Find where the given text appears and provide that cell's center as (x, y) coordinate. 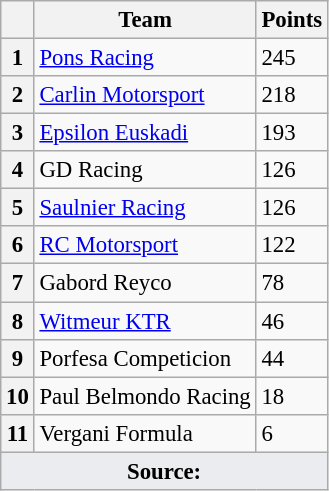
78 (292, 283)
Carlin Motorsport (145, 95)
Porfesa Competicion (145, 358)
Epsilon Euskadi (145, 133)
Vergani Formula (145, 433)
44 (292, 358)
5 (18, 208)
Team (145, 20)
Paul Belmondo Racing (145, 396)
1 (18, 58)
193 (292, 133)
GD Racing (145, 170)
Gabord Reyco (145, 283)
7 (18, 283)
Points (292, 20)
122 (292, 245)
8 (18, 321)
3 (18, 133)
245 (292, 58)
RC Motorsport (145, 245)
4 (18, 170)
Source: (164, 471)
Witmeur KTR (145, 321)
11 (18, 433)
2 (18, 95)
Saulnier Racing (145, 208)
46 (292, 321)
9 (18, 358)
Pons Racing (145, 58)
10 (18, 396)
218 (292, 95)
18 (292, 396)
